Detect which cell encompasses the target text, then output its [x, y] center coordinate. 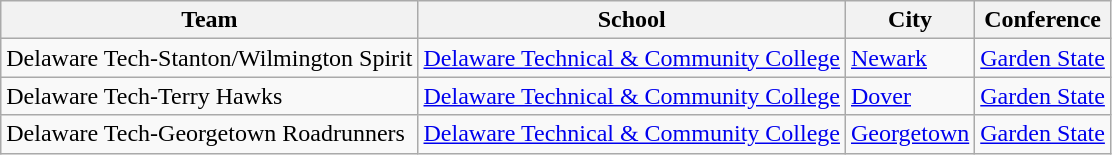
Georgetown [910, 134]
City [910, 20]
Dover [910, 96]
Delaware Tech-Georgetown Roadrunners [210, 134]
Newark [910, 58]
Team [210, 20]
Delaware Tech-Stanton/Wilmington Spirit [210, 58]
Conference [1043, 20]
School [632, 20]
Delaware Tech-Terry Hawks [210, 96]
